Determine the [x, y] coordinate at the center of the cell enclosing the given text.  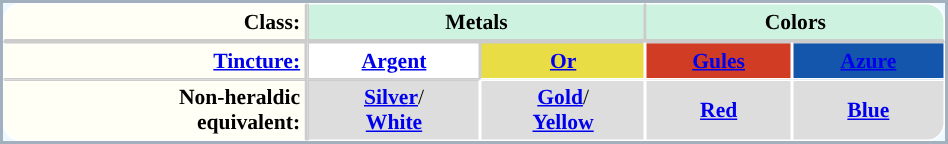
Gules [719, 60]
Red [719, 110]
Non-heraldicequivalent: [155, 110]
Metals [476, 22]
Or [564, 60]
Silver/White [394, 110]
Tincture: [155, 60]
Azure [868, 60]
Gold/Yellow [564, 110]
Blue [868, 110]
Class: [155, 22]
Argent [394, 60]
Colors [796, 22]
